Return [X, Y] of the center of cell containing provided text 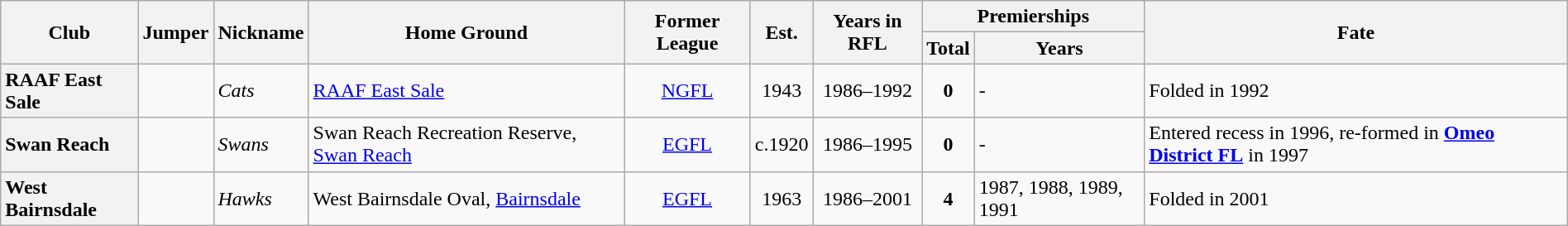
Years [1059, 48]
Years in RFL [868, 32]
Folded in 1992 [1356, 91]
Cats [261, 91]
Total [949, 48]
Swan Reach Recreation Reserve, Swan Reach [466, 144]
Premierships [1034, 17]
Club [69, 32]
Est. [782, 32]
4 [949, 199]
Hawks [261, 199]
1986–2001 [868, 199]
1986–1992 [868, 91]
Entered recess in 1996, re-formed in Omeo District FL in 1997 [1356, 144]
Swans [261, 144]
Fate [1356, 32]
Folded in 2001 [1356, 199]
1963 [782, 199]
Former League [688, 32]
West Bairnsdale Oval, Bairnsdale [466, 199]
1987, 1988, 1989, 1991 [1059, 199]
Home Ground [466, 32]
NGFL [688, 91]
1943 [782, 91]
West Bairnsdale [69, 199]
c.1920 [782, 144]
Nickname [261, 32]
Swan Reach [69, 144]
1986–1995 [868, 144]
Jumper [175, 32]
